Identify which cell holds the provided text, then report its (x, y) central coordinate. 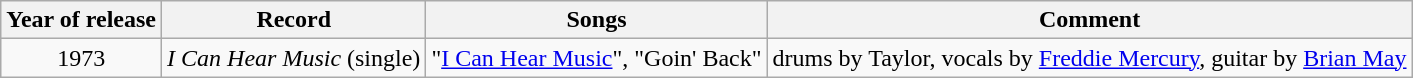
"I Can Hear Music", "Goin' Back" (596, 58)
1973 (82, 58)
drums by Taylor, vocals by Freddie Mercury, guitar by Brian May (1090, 58)
Year of release (82, 20)
I Can Hear Music (single) (294, 58)
Comment (1090, 20)
Songs (596, 20)
Record (294, 20)
